From the cell containing the given text, extract its center point as (X, Y) coordinate. 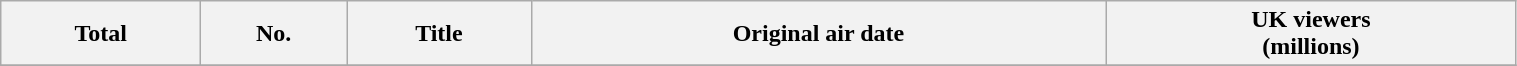
Title (439, 34)
Total (101, 34)
UK viewers(millions) (1311, 34)
No. (274, 34)
Original air date (818, 34)
